Determine the [X, Y] coordinate at the center of the cell enclosing the given text.  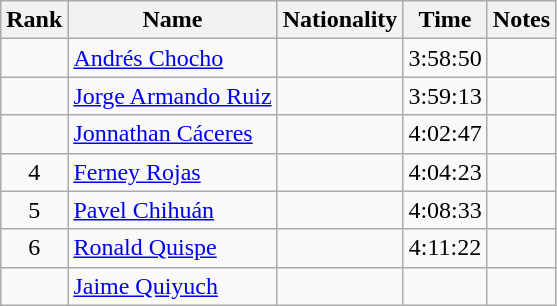
Notes [521, 20]
4:11:22 [445, 248]
Jaime Quiyuch [172, 286]
4:04:23 [445, 172]
Andrés Chocho [172, 58]
5 [34, 210]
Jorge Armando Ruiz [172, 96]
Name [172, 20]
Ferney Rojas [172, 172]
3:59:13 [445, 96]
3:58:50 [445, 58]
6 [34, 248]
Ronald Quispe [172, 248]
4:02:47 [445, 134]
Nationality [340, 20]
Jonnathan Cáceres [172, 134]
4:08:33 [445, 210]
4 [34, 172]
Rank [34, 20]
Pavel Chihuán [172, 210]
Time [445, 20]
